Extract the (X, Y) coordinate from the center of the cell holding the provided text.  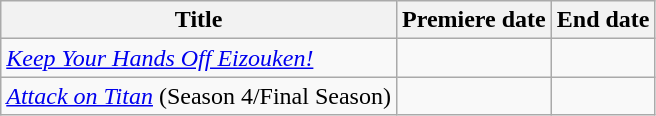
End date (603, 20)
Keep Your Hands Off Eizouken! (199, 58)
Title (199, 20)
Premiere date (474, 20)
Attack on Titan (Season 4/Final Season) (199, 96)
